Locate the cell with the specified text and output its (X, Y) center coordinate. 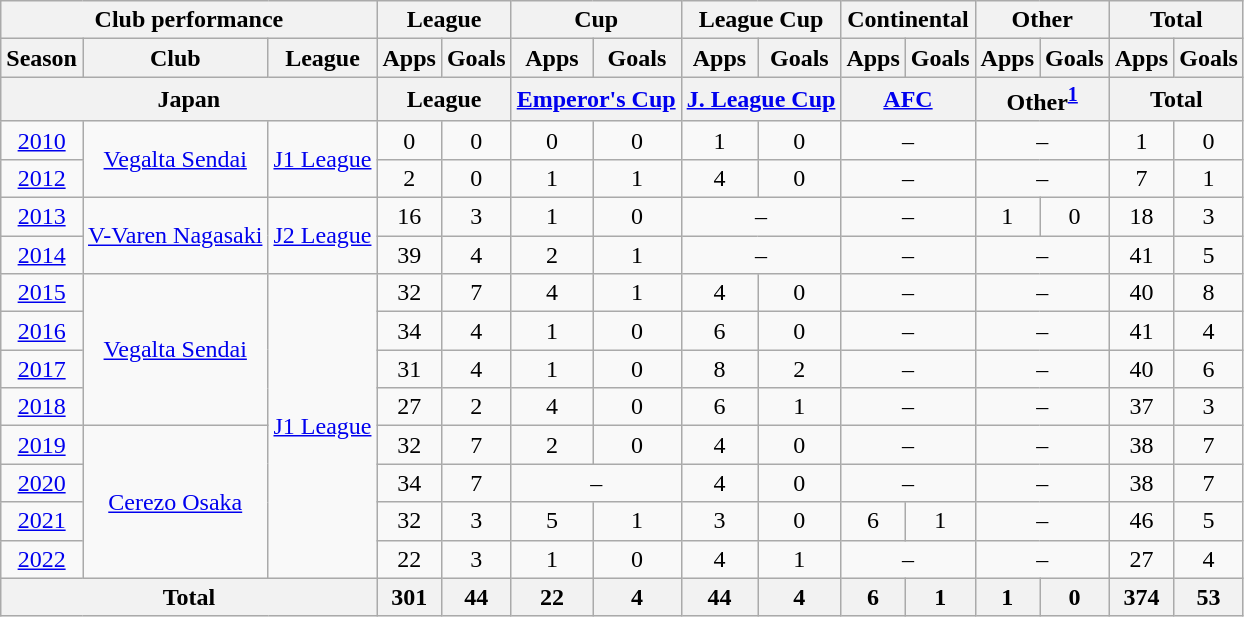
31 (409, 369)
2018 (42, 407)
Japan (189, 100)
2013 (42, 217)
18 (1141, 217)
League Cup (761, 20)
Cerezo Osaka (174, 502)
2010 (42, 140)
J. League Cup (761, 100)
Other1 (1042, 100)
16 (409, 217)
V-Varen Nagasaki (174, 236)
2012 (42, 178)
46 (1141, 521)
301 (409, 597)
AFC (908, 100)
Club performance (189, 20)
Cup (596, 20)
53 (1209, 597)
37 (1141, 407)
39 (409, 255)
Emperor's Cup (596, 100)
Other (1042, 20)
2017 (42, 369)
2022 (42, 559)
2021 (42, 521)
2020 (42, 483)
J2 League (322, 236)
2015 (42, 293)
2019 (42, 445)
374 (1141, 597)
Season (42, 58)
Continental (908, 20)
2016 (42, 331)
Club (174, 58)
2014 (42, 255)
